Return (X, Y) of the center of cell containing provided text 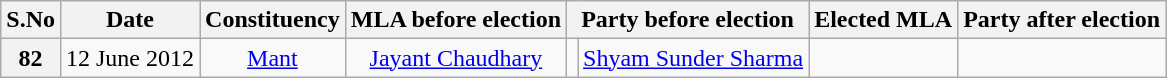
12 June 2012 (130, 58)
Constituency (273, 20)
Jayant Chaudhary (456, 58)
Party after election (1062, 20)
S.No (31, 20)
Shyam Sunder Sharma (694, 58)
Mant (273, 58)
MLA before election (456, 20)
Elected MLA (884, 20)
Date (130, 20)
Party before election (688, 20)
82 (31, 58)
